Capture the cell that displays the provided text and extract its (X, Y) central coordinate. 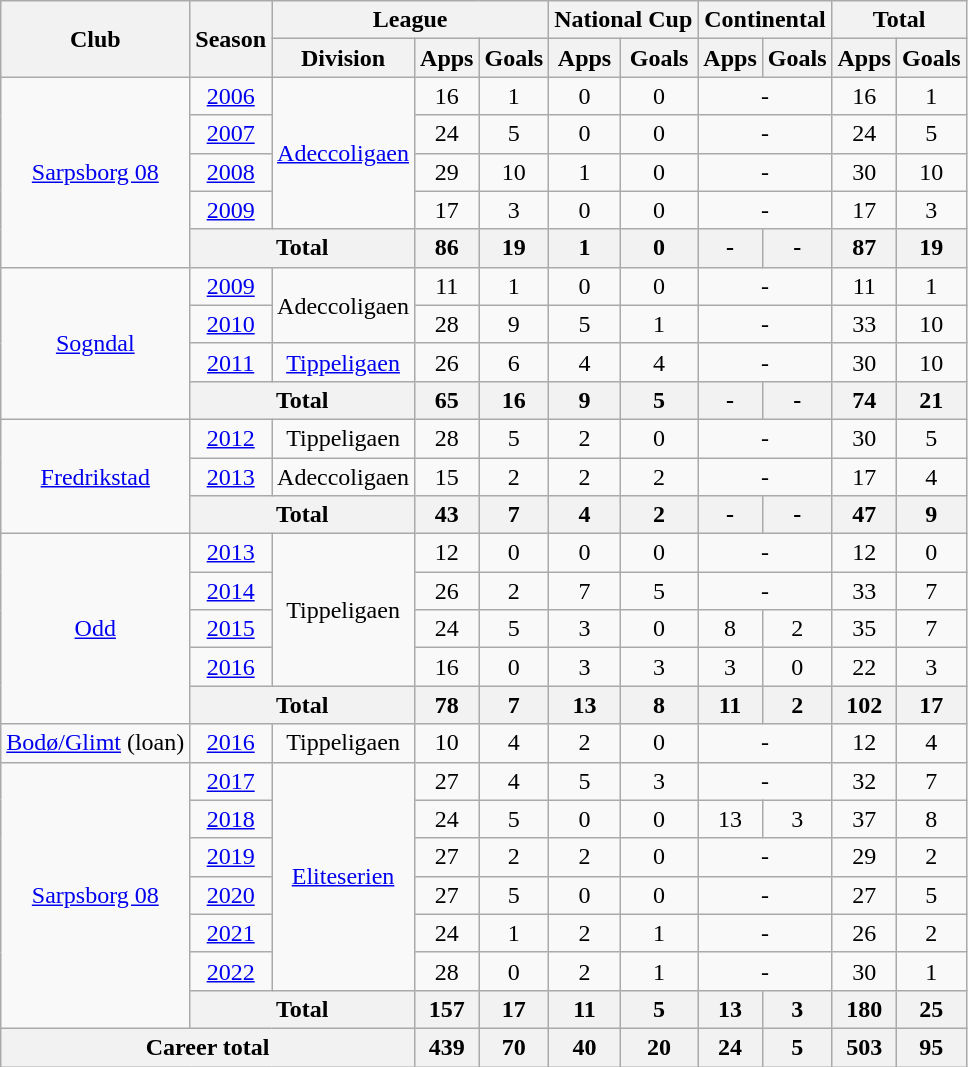
20 (659, 1047)
6 (514, 362)
25 (931, 1009)
2022 (231, 971)
Division (344, 58)
2015 (231, 629)
15 (447, 477)
22 (864, 667)
2007 (231, 134)
Club (96, 39)
2014 (231, 591)
Eliteserien (344, 876)
503 (864, 1047)
Season (231, 39)
Fredrikstad (96, 476)
43 (447, 515)
40 (585, 1047)
37 (864, 819)
21 (931, 400)
League (410, 20)
157 (447, 1009)
Bodø/Glimt (loan) (96, 743)
32 (864, 781)
35 (864, 629)
2011 (231, 362)
2021 (231, 933)
102 (864, 705)
2017 (231, 781)
87 (864, 248)
2012 (231, 438)
86 (447, 248)
95 (931, 1047)
Odd (96, 629)
2020 (231, 895)
Continental (765, 20)
70 (514, 1047)
2006 (231, 96)
2008 (231, 172)
65 (447, 400)
Career total (208, 1047)
2019 (231, 857)
74 (864, 400)
National Cup (624, 20)
2010 (231, 324)
439 (447, 1047)
180 (864, 1009)
Sogndal (96, 343)
2018 (231, 819)
78 (447, 705)
47 (864, 515)
